From the cell containing the given text, extract its center point as (X, Y) coordinate. 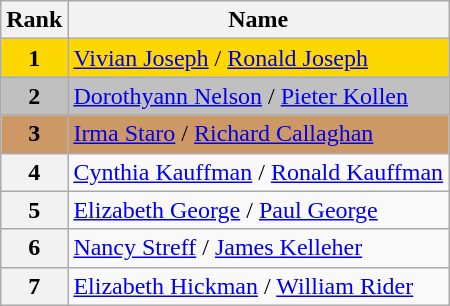
5 (34, 210)
4 (34, 172)
Elizabeth Hickman / William Rider (258, 286)
3 (34, 134)
Nancy Streff / James Kelleher (258, 248)
Rank (34, 20)
Irma Staro / Richard Callaghan (258, 134)
Cynthia Kauffman / Ronald Kauffman (258, 172)
2 (34, 96)
Name (258, 20)
6 (34, 248)
Dorothyann Nelson / Pieter Kollen (258, 96)
Elizabeth George / Paul George (258, 210)
Vivian Joseph / Ronald Joseph (258, 58)
1 (34, 58)
7 (34, 286)
